Locate the cell with the specified text and output its (X, Y) center coordinate. 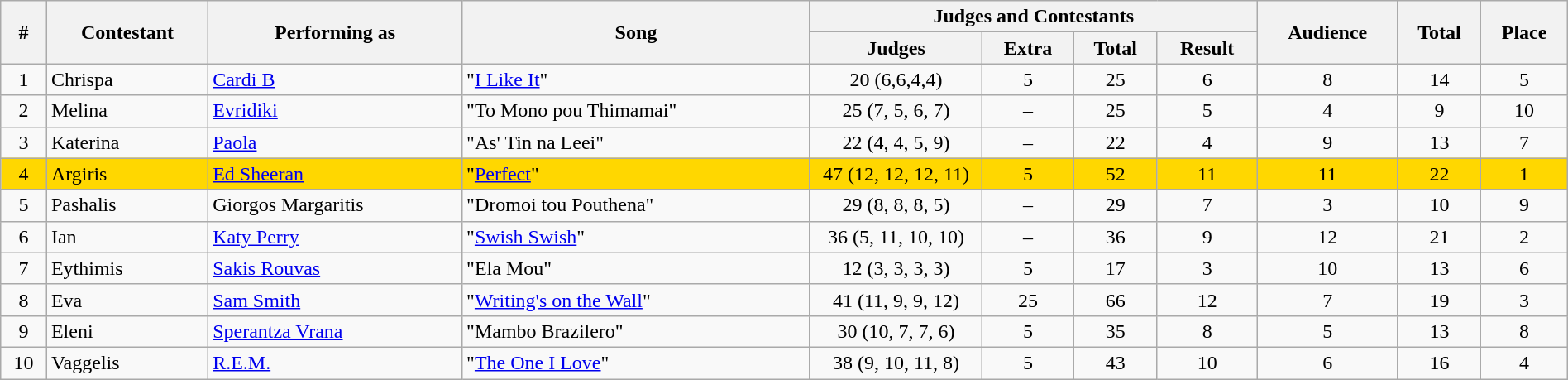
Result (1207, 48)
"Writing's on the Wall" (637, 300)
Song (637, 32)
47 (12, 12, 12, 11) (896, 174)
"Mambo Brazilero" (637, 331)
36 (1115, 237)
Eleni (127, 331)
"I Like It" (637, 79)
12 (3, 3, 3, 3) (896, 268)
52 (1115, 174)
Chrispa (127, 79)
35 (1115, 331)
"To Mono pou Thimamai" (637, 111)
"Dromoi tou Pouthena" (637, 205)
Judges and Contestants (1034, 17)
43 (1115, 363)
R.E.M. (336, 363)
Audience (1327, 32)
21 (1439, 237)
"Ela Mou" (637, 268)
Cardi B (336, 79)
Sakis Rouvas (336, 268)
Contestant (127, 32)
Extra (1029, 48)
Pashalis (127, 205)
30 (10, 7, 7, 6) (896, 331)
Ian (127, 237)
29 (8, 8, 8, 5) (896, 205)
Performing as (336, 32)
Judges (896, 48)
41 (11, 9, 9, 12) (896, 300)
Katy Perry (336, 237)
66 (1115, 300)
19 (1439, 300)
"As' Tin na Leei" (637, 142)
Sperantza Vrana (336, 331)
14 (1439, 79)
16 (1439, 363)
Evridiki (336, 111)
36 (5, 11, 10, 10) (896, 237)
Eva (127, 300)
Ed Sheeran (336, 174)
Eythimis (127, 268)
20 (6,6,4,4) (896, 79)
17 (1115, 268)
# (24, 32)
29 (1115, 205)
Sam Smith (336, 300)
Place (1524, 32)
Argiris (127, 174)
Katerina (127, 142)
Melina (127, 111)
25 (7, 5, 6, 7) (896, 111)
Paola (336, 142)
"The One I Love" (637, 363)
"Swish Swish" (637, 237)
Vaggelis (127, 363)
Giorgos Margaritis (336, 205)
38 (9, 10, 11, 8) (896, 363)
"Perfect" (637, 174)
22 (4, 4, 5, 9) (896, 142)
